Locate the cell with the specified text and output its [X, Y] center coordinate. 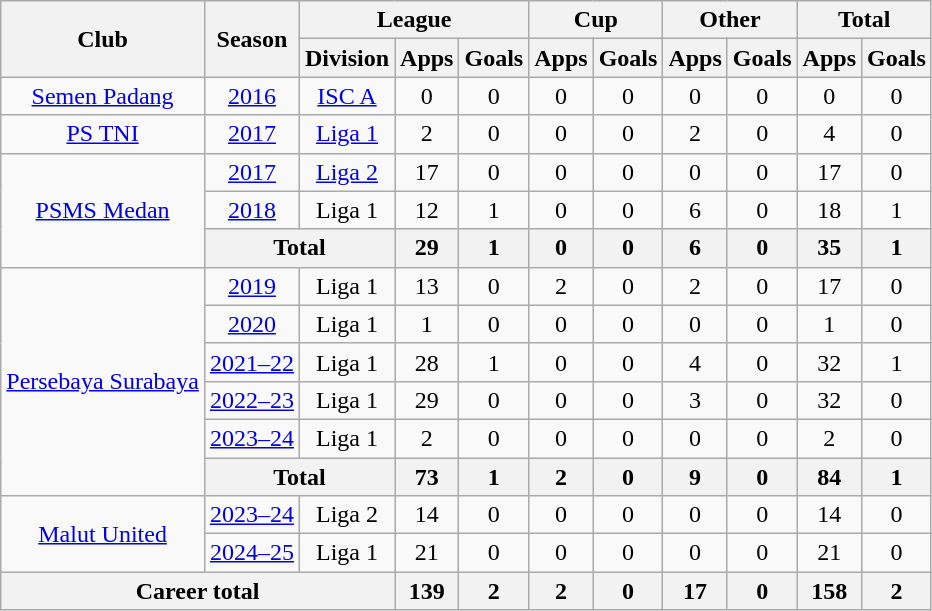
73 [427, 477]
13 [427, 286]
2019 [252, 286]
ISC A [346, 96]
2022–23 [252, 400]
2018 [252, 210]
28 [427, 362]
3 [695, 400]
2021–22 [252, 362]
84 [829, 477]
Club [103, 39]
9 [695, 477]
Career total [198, 591]
Season [252, 39]
PSMS Medan [103, 210]
139 [427, 591]
Division [346, 58]
League [414, 20]
2020 [252, 324]
12 [427, 210]
35 [829, 248]
Other [730, 20]
2024–25 [252, 553]
Semen Padang [103, 96]
2016 [252, 96]
PS TNI [103, 134]
Malut United [103, 534]
Cup [596, 20]
Persebaya Surabaya [103, 381]
158 [829, 591]
18 [829, 210]
